Search for the cell housing the specified text and yield its [X, Y] center coordinate. 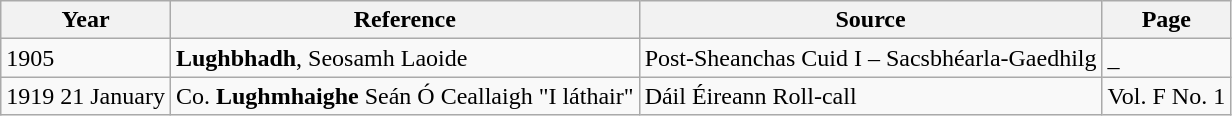
_ [1166, 58]
Co. Lughmhaighe Seán Ó Ceallaigh "I láthair" [404, 96]
1905 [86, 58]
Post-Sheanchas Cuid I – Sacsbhéarla-Gaedhilg [870, 58]
Dáil Éireann Roll-call [870, 96]
1919 21 January [86, 96]
Page [1166, 20]
Year [86, 20]
Reference [404, 20]
Lughbhadh, Seosamh Laoide [404, 58]
Source [870, 20]
Vol. F No. 1 [1166, 96]
